Find where the given text appears and provide that cell's center as [x, y] coordinate. 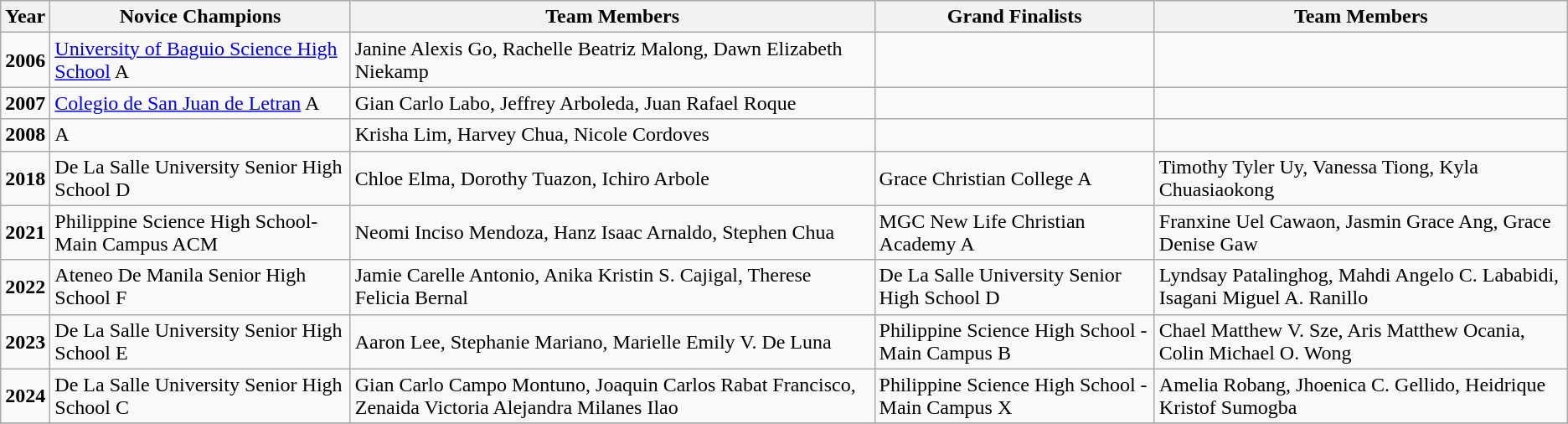
Philippine Science High School - Main Campus X [1014, 396]
Krisha Lim, Harvey Chua, Nicole Cordoves [612, 135]
Franxine Uel Cawaon, Jasmin Grace Ang, Grace Denise Gaw [1360, 233]
2021 [25, 233]
Philippine Science High School- Main Campus ACM [200, 233]
Chloe Elma, Dorothy Tuazon, Ichiro Arbole [612, 178]
Grand Finalists [1014, 17]
2008 [25, 135]
A [200, 135]
Year [25, 17]
Gian Carlo Campo Montuno, Joaquin Carlos Rabat Francisco, Zenaida Victoria Alejandra Milanes Ilao [612, 396]
Timothy Tyler Uy, Vanessa Tiong, Kyla Chuasiaokong [1360, 178]
Novice Champions [200, 17]
De La Salle University Senior High School C [200, 396]
2007 [25, 103]
MGC New Life Christian Academy A [1014, 233]
Colegio de San Juan de Letran A [200, 103]
De La Salle University Senior High School E [200, 342]
Grace Christian College A [1014, 178]
2006 [25, 60]
Neomi Inciso Mendoza, Hanz Isaac Arnaldo, Stephen Chua [612, 233]
Gian Carlo Labo, Jeffrey Arboleda, Juan Rafael Roque [612, 103]
Chael Matthew V. Sze, Aris Matthew Ocania, Colin Michael O. Wong [1360, 342]
Aaron Lee, Stephanie Mariano, Marielle Emily V. De Luna [612, 342]
2022 [25, 287]
Amelia Robang, Jhoenica C. Gellido, Heidrique Kristof Sumogba [1360, 396]
Lyndsay Patalinghog, Mahdi Angelo C. Lababidi, Isagani Miguel A. Ranillo [1360, 287]
2024 [25, 396]
2018 [25, 178]
Jamie Carelle Antonio, Anika Kristin S. Cajigal, Therese Felicia Bernal [612, 287]
2023 [25, 342]
Janine Alexis Go, Rachelle Beatriz Malong, Dawn Elizabeth Niekamp [612, 60]
University of Baguio Science High School A [200, 60]
Ateneo De Manila Senior High School F [200, 287]
Philippine Science High School - Main Campus B [1014, 342]
